Extract the (x, y) coordinate from the center of the cell holding the provided text.  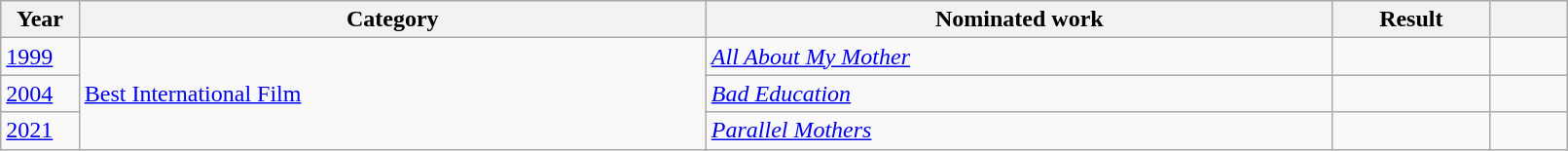
Best International Film (392, 94)
Year (40, 19)
1999 (40, 57)
Nominated work (1019, 19)
Category (392, 19)
Result (1411, 19)
Parallel Mothers (1019, 131)
Bad Education (1019, 94)
2004 (40, 94)
2021 (40, 131)
All About My Mother (1019, 57)
